From the cell containing the given text, extract its center point as (x, y) coordinate. 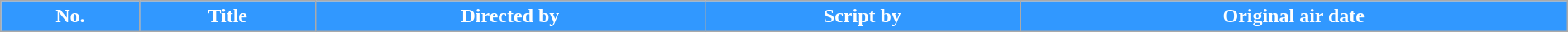
Directed by (509, 16)
Script by (862, 16)
No. (70, 16)
Title (227, 16)
Original air date (1293, 16)
